Identify which cell holds the provided text, then report its [x, y] central coordinate. 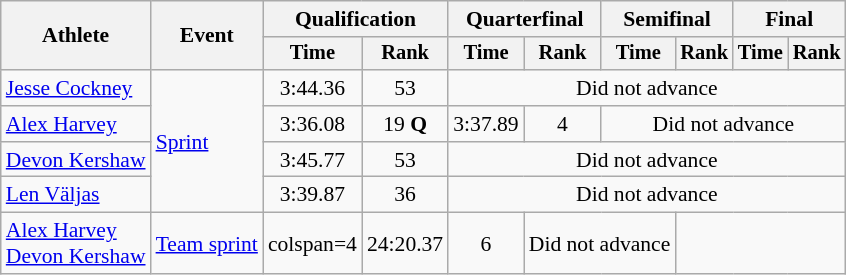
Sprint [207, 141]
3:37.89 [486, 124]
4 [563, 124]
3:44.36 [312, 88]
24:20.37 [405, 244]
Final [789, 19]
36 [405, 195]
Devon Kershaw [76, 160]
Len Väljas [76, 195]
Qualification [356, 19]
Semifinal [667, 19]
Alex HarveyDevon Kershaw [76, 244]
Event [207, 36]
Athlete [76, 36]
19 Q [405, 124]
Jesse Cockney [76, 88]
colspan=4 [312, 244]
3:39.87 [312, 195]
3:45.77 [312, 160]
Team sprint [207, 244]
Alex Harvey [76, 124]
3:36.08 [312, 124]
Quarterfinal [524, 19]
6 [486, 244]
